Identify which cell holds the provided text, then report its (x, y) central coordinate. 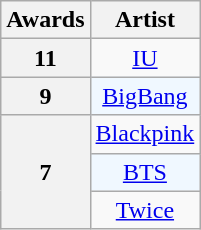
Awards (46, 20)
IU (145, 58)
7 (46, 172)
BTS (145, 172)
Artist (145, 20)
Blackpink (145, 134)
Twice (145, 210)
BigBang (145, 96)
11 (46, 58)
9 (46, 96)
